Search for the cell housing the specified text and yield its (X, Y) center coordinate. 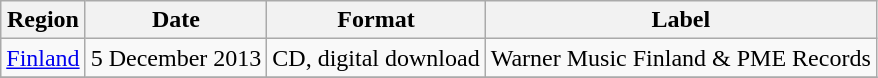
Date (176, 20)
CD, digital download (376, 58)
Label (680, 20)
Region (43, 20)
Warner Music Finland & PME Records (680, 58)
Finland (43, 58)
5 December 2013 (176, 58)
Format (376, 20)
